Pinpoint the cell where the given text exists, returning its (X, Y) midpoint coordinate. 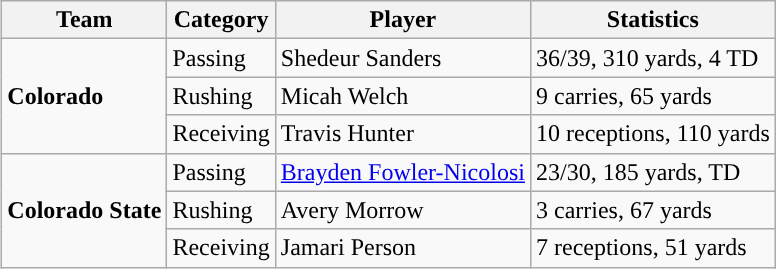
Travis Hunter (402, 134)
Statistics (652, 20)
Category (221, 20)
36/39, 310 yards, 4 TD (652, 58)
3 carries, 67 yards (652, 210)
Shedeur Sanders (402, 58)
Colorado State (84, 210)
7 receptions, 51 yards (652, 248)
10 receptions, 110 yards (652, 134)
Micah Welch (402, 96)
Avery Morrow (402, 210)
23/30, 185 yards, TD (652, 172)
Brayden Fowler-Nicolosi (402, 172)
Jamari Person (402, 248)
Team (84, 20)
Player (402, 20)
Colorado (84, 96)
9 carries, 65 yards (652, 96)
